Output the (x, y) coordinate of the center of the cell containing the given text.  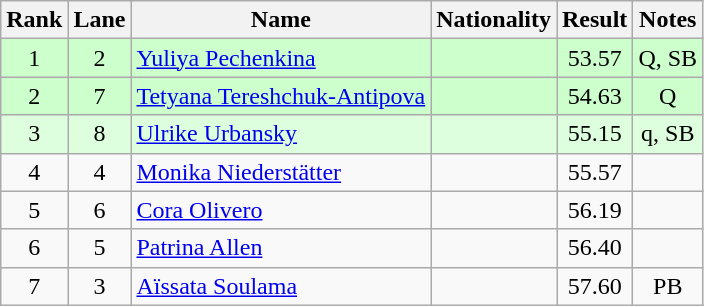
Name (281, 20)
Patrina Allen (281, 248)
Ulrike Urbansky (281, 134)
Notes (668, 20)
Q (668, 96)
Rank (34, 20)
Q, SB (668, 58)
Monika Niederstätter (281, 172)
Cora Olivero (281, 210)
Aïssata Soulama (281, 286)
56.40 (594, 248)
56.19 (594, 210)
PB (668, 286)
Lane (100, 20)
53.57 (594, 58)
q, SB (668, 134)
Result (594, 20)
57.60 (594, 286)
54.63 (594, 96)
Nationality (494, 20)
55.15 (594, 134)
8 (100, 134)
Tetyana Tereshchuk-Antipova (281, 96)
55.57 (594, 172)
1 (34, 58)
Yuliya Pechenkina (281, 58)
